Extract the [X, Y] coordinate from the center of the cell holding the provided text.  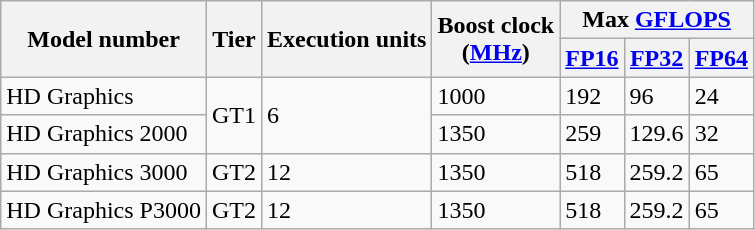
192 [592, 96]
129.6 [656, 134]
96 [656, 96]
FP32 [656, 58]
259 [592, 134]
FP64 [721, 58]
Tier [234, 39]
FP16 [592, 58]
24 [721, 96]
Max GFLOPS [657, 20]
GT1 [234, 115]
HD Graphics 2000 [104, 134]
32 [721, 134]
1000 [496, 96]
Model number [104, 39]
HD Graphics 3000 [104, 172]
6 [347, 115]
Boost clock (MHz) [496, 39]
HD Graphics P3000 [104, 210]
Execution units [347, 39]
HD Graphics [104, 96]
